Find where the given text appears and provide that cell's center as (x, y) coordinate. 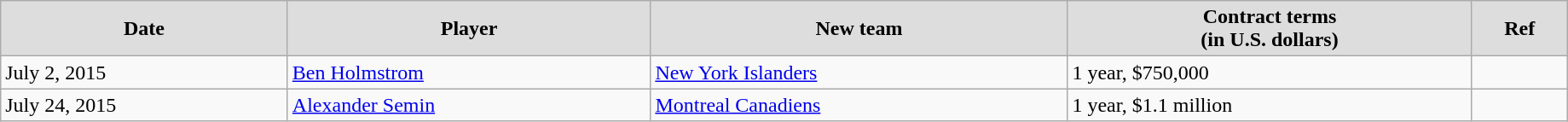
Contract terms(in U.S. dollars) (1270, 29)
July 24, 2015 (145, 105)
Player (469, 29)
Montreal Canadiens (859, 105)
Ref (1519, 29)
1 year, $1.1 million (1270, 105)
Ben Holmstrom (469, 73)
Date (145, 29)
New team (859, 29)
1 year, $750,000 (1270, 73)
Alexander Semin (469, 105)
July 2, 2015 (145, 73)
New York Islanders (859, 73)
